Capture the cell that displays the provided text and extract its (X, Y) central coordinate. 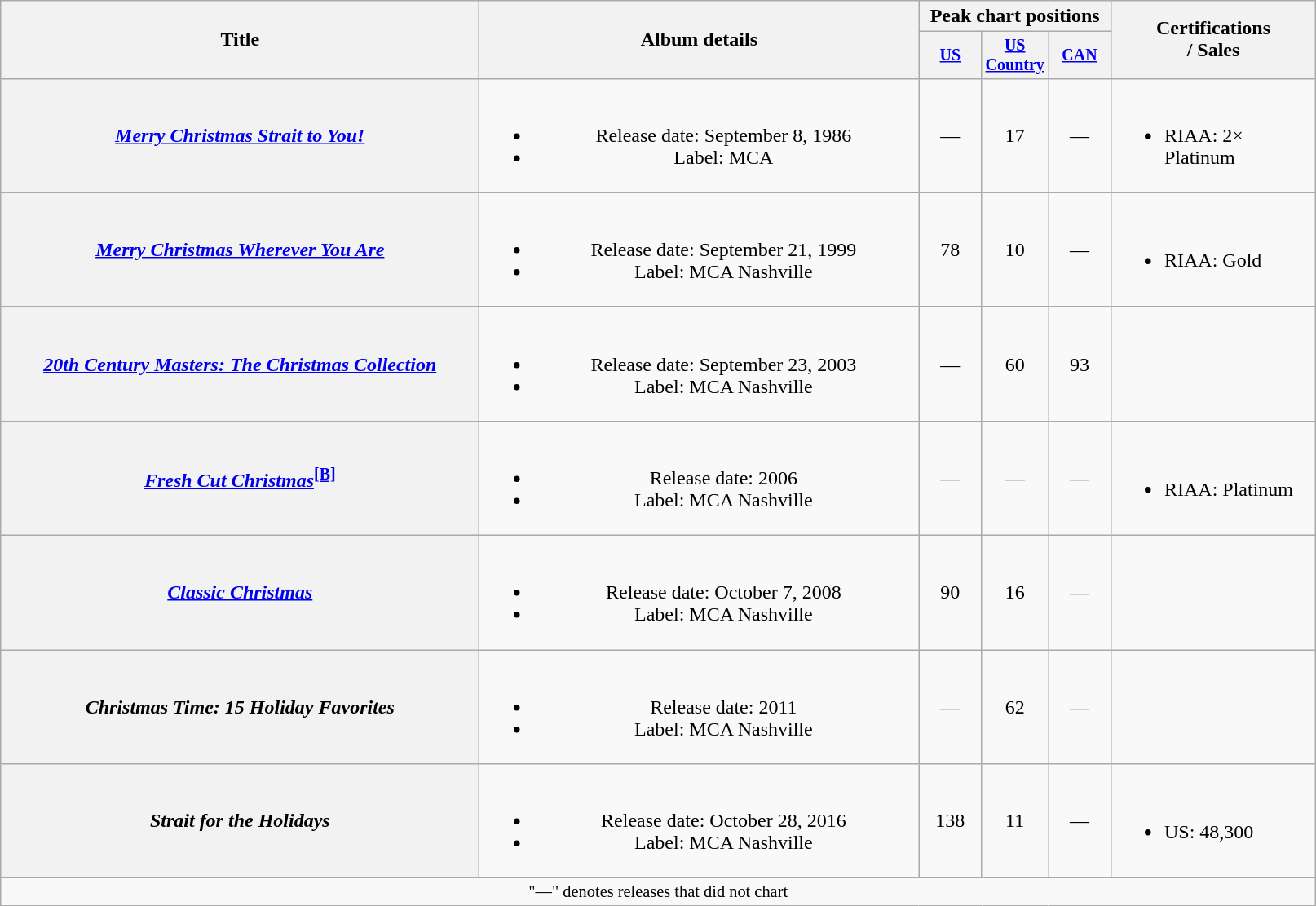
RIAA: Gold (1213, 250)
Certifications/ Sales (1213, 40)
78 (951, 250)
Fresh Cut Christmas[B] (240, 478)
Merry Christmas Strait to You! (240, 135)
Release date: September 8, 1986Label: MCA (700, 135)
Release date: October 28, 2016Label: MCA Nashville (700, 821)
10 (1015, 250)
Title (240, 40)
RIAA: 2× Platinum (1213, 135)
90 (951, 593)
RIAA: Platinum (1213, 478)
Album details (700, 40)
Strait for the Holidays (240, 821)
Merry Christmas Wherever You Are (240, 250)
Release date: 2011Label: MCA Nashville (700, 707)
Classic Christmas (240, 593)
"—" denotes releases that did not chart (659, 892)
16 (1015, 593)
Release date: September 21, 1999Label: MCA Nashville (700, 250)
Release date: September 23, 2003Label: MCA Nashville (700, 364)
62 (1015, 707)
17 (1015, 135)
Release date: October 7, 2008Label: MCA Nashville (700, 593)
Peak chart positions (1015, 16)
20th Century Masters: The Christmas Collection (240, 364)
Christmas Time: 15 Holiday Favorites (240, 707)
93 (1080, 364)
US: 48,300 (1213, 821)
60 (1015, 364)
US (951, 55)
US Country (1015, 55)
11 (1015, 821)
138 (951, 821)
Release date: 2006Label: MCA Nashville (700, 478)
CAN (1080, 55)
